Provide the [x, y] coordinate of the cell's center where the given text is located.  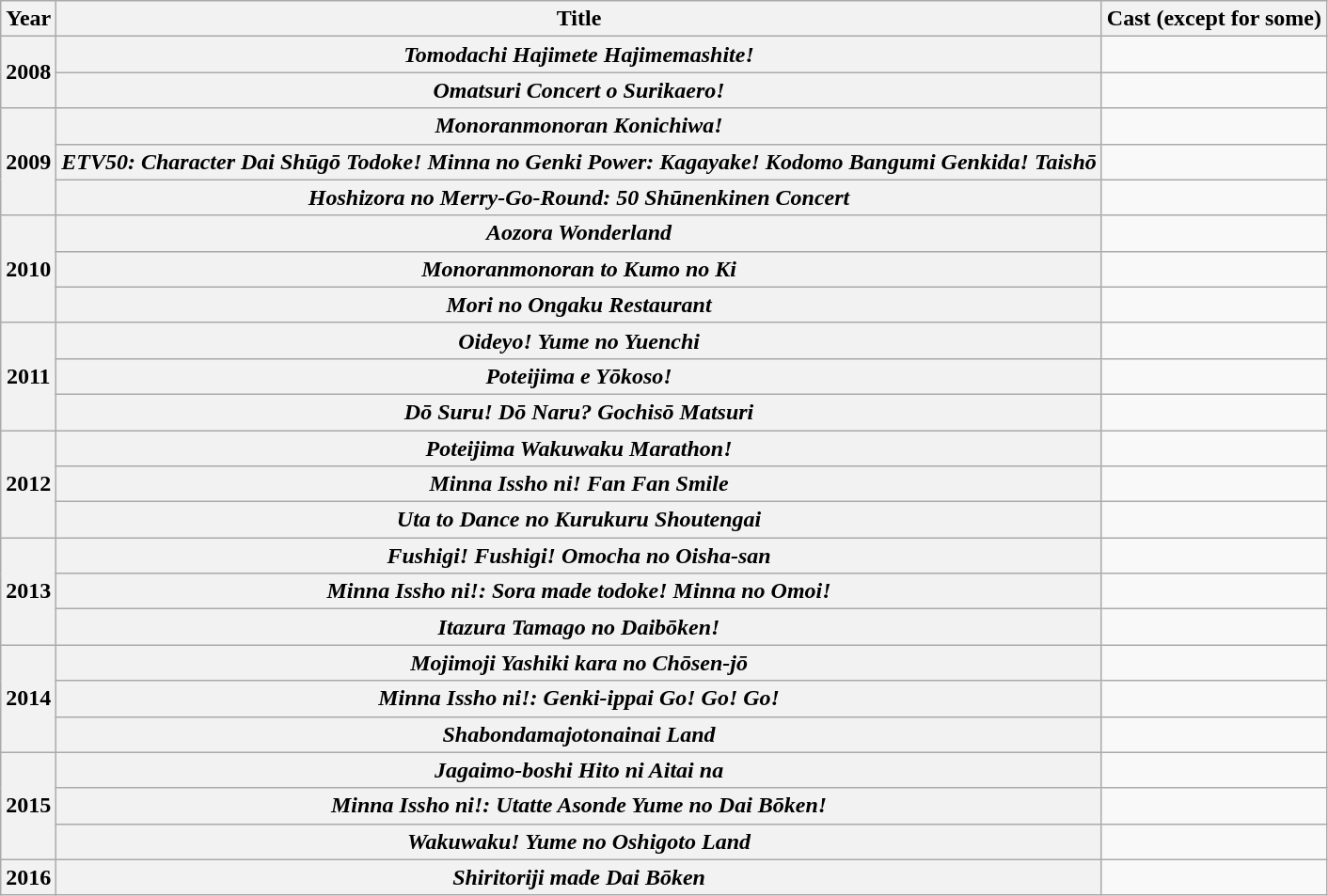
Shabondamajotonainai Land [579, 734]
Year [28, 19]
2013 [28, 591]
Tomodachi Hajimete Hajimemashite! [579, 55]
2011 [28, 376]
Oideyo! Yume no Yuenchi [579, 340]
Poteijima e Yōkoso! [579, 376]
Wakuwaku! Yume no Oshigoto Land [579, 841]
2014 [28, 699]
Title [579, 19]
Fushigi! Fushigi! Omocha no Oisha-san [579, 556]
2015 [28, 806]
2012 [28, 484]
Monoranmonoran to Kumo no Ki [579, 269]
Shiritoriji made Dai Bōken [579, 877]
Dō Suru! Dō Naru? Gochisō Matsuri [579, 412]
Mojimoji Yashiki kara no Chōsen-jō [579, 663]
Omatsuri Concert o Surikaero! [579, 90]
Hoshizora no Merry-Go-Round: 50 Shūnenkinen Concert [579, 197]
2010 [28, 269]
Minna Issho ni!: Sora made todoke! Minna no Omoi! [579, 591]
2009 [28, 162]
Itazura Tamago no Daibōken! [579, 627]
Cast (except for some) [1213, 19]
Poteijima Wakuwaku Marathon! [579, 448]
2008 [28, 72]
Mori no Ongaku Restaurant [579, 305]
Minna Issho ni!: Genki-ippai Go! Go! Go! [579, 699]
2016 [28, 877]
Aozora Wonderland [579, 233]
Minna Issho ni!: Utatte Asonde Yume no Dai Bōken! [579, 806]
ETV50: Character Dai Shūgō Todoke! Minna no Genki Power: Kagayake! Kodomo Bangumi Genkida! Taishō [579, 162]
Minna Issho ni! Fan Fan Smile [579, 484]
Uta to Dance no Kurukuru Shoutengai [579, 520]
Monoranmonoran Konichiwa! [579, 126]
Jagaimo-boshi Hito ni Aitai na [579, 770]
